Return the (x, y) coordinate for the center point of the cell that contains the specified text.  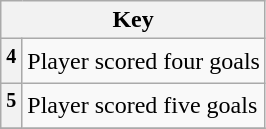
Player scored four goals (144, 62)
Player scored five goals (144, 106)
5 (12, 106)
4 (12, 62)
Key (134, 20)
